Return the (x, y) coordinate for the center point of the cell that contains the specified text.  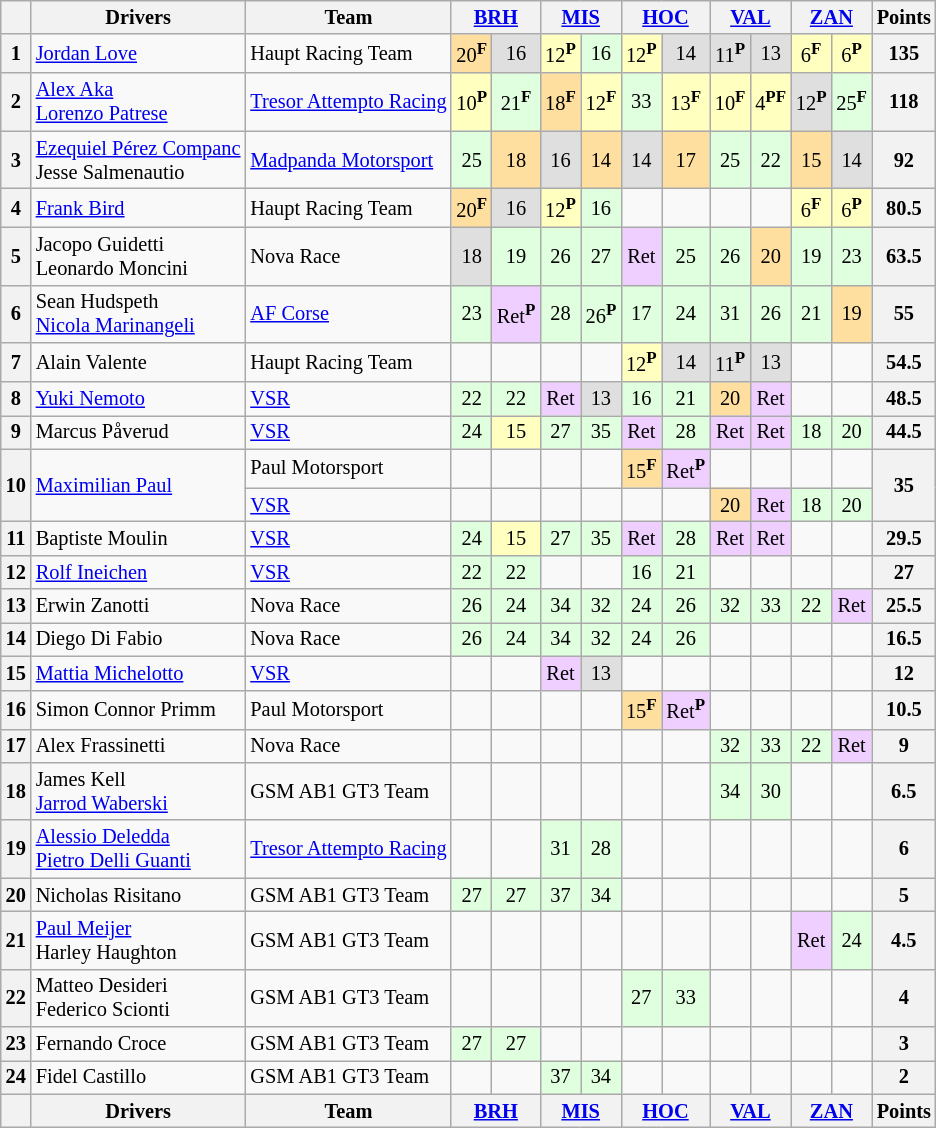
Diego Di Fabio (138, 639)
16.5 (904, 639)
Fernando Croce (138, 1044)
10 (16, 486)
Alex Frassinetti (138, 746)
Fidel Castillo (138, 1077)
92 (904, 160)
135 (904, 54)
44.5 (904, 432)
48.5 (904, 398)
25F (851, 102)
Matteo Desideri Federico Scionti (138, 998)
Madpanda Motorsport (348, 160)
Maximilian Paul (138, 486)
10.5 (904, 710)
Frank Bird (138, 208)
AF Corse (348, 314)
6.5 (904, 791)
Erwin Zanotti (138, 606)
13F (686, 102)
80.5 (904, 208)
Alain Valente (138, 362)
54.5 (904, 362)
29.5 (904, 538)
7 (16, 362)
Ezequiel Pérez Companc Jesse Salmenautio (138, 160)
10P (471, 102)
Jordan Love (138, 54)
Paul Meijer Harley Haughton (138, 940)
Mattia Michelotto (138, 673)
Jacopo Guidetti Leonardo Moncini (138, 256)
4.5 (904, 940)
Marcus Påverud (138, 432)
Simon Connor Primm (138, 710)
63.5 (904, 256)
55 (904, 314)
8 (16, 398)
25.5 (904, 606)
10F (730, 102)
Sean Hudspeth Nicola Marinangeli (138, 314)
James Kell Jarrod Waberski (138, 791)
118 (904, 102)
4PF (770, 102)
12F (601, 102)
26P (601, 314)
Alex Aka Lorenzo Patrese (138, 102)
11 (16, 538)
Yuki Nemoto (138, 398)
18F (560, 102)
Nicholas Risitano (138, 895)
30 (770, 791)
Alessio Deledda Pietro Delli Guanti (138, 849)
Rolf Ineichen (138, 572)
21F (516, 102)
Baptiste Moulin (138, 538)
1 (16, 54)
